Extract the (x, y) coordinate from the center of the cell holding the provided text.  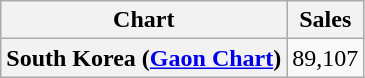
89,107 (326, 58)
Chart (144, 20)
South Korea (Gaon Chart) (144, 58)
Sales (326, 20)
